Output the [x, y] coordinate of the center of the cell containing the given text.  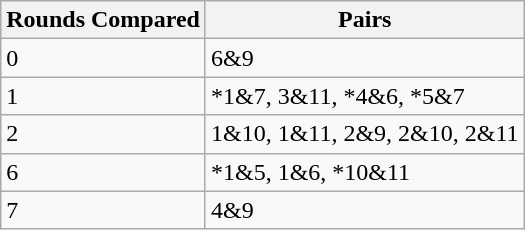
4&9 [364, 210]
*1&5, 1&6, *10&11 [364, 172]
6 [104, 172]
Rounds Compared [104, 20]
6&9 [364, 58]
0 [104, 58]
2 [104, 134]
*1&7, 3&11, *4&6, *5&7 [364, 96]
7 [104, 210]
Pairs [364, 20]
1 [104, 96]
1&10, 1&11, 2&9, 2&10, 2&11 [364, 134]
